Extract the [x, y] coordinate from the center of the cell holding the provided text.  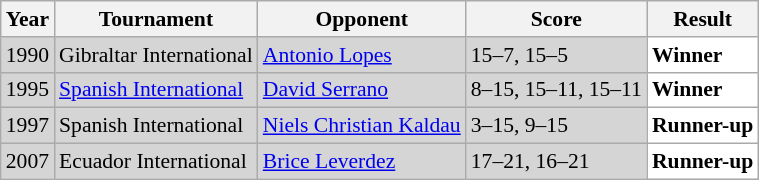
Opponent [362, 19]
Gibraltar International [156, 55]
15–7, 15–5 [556, 55]
3–15, 9–15 [556, 126]
1990 [28, 55]
8–15, 15–11, 15–11 [556, 90]
Niels Christian Kaldau [362, 126]
1995 [28, 90]
Ecuador International [156, 162]
2007 [28, 162]
Year [28, 19]
1997 [28, 126]
David Serrano [362, 90]
17–21, 16–21 [556, 162]
Tournament [156, 19]
Antonio Lopes [362, 55]
Result [702, 19]
Score [556, 19]
Brice Leverdez [362, 162]
